Return the (X, Y) coordinate for the center point of the cell that contains the specified text.  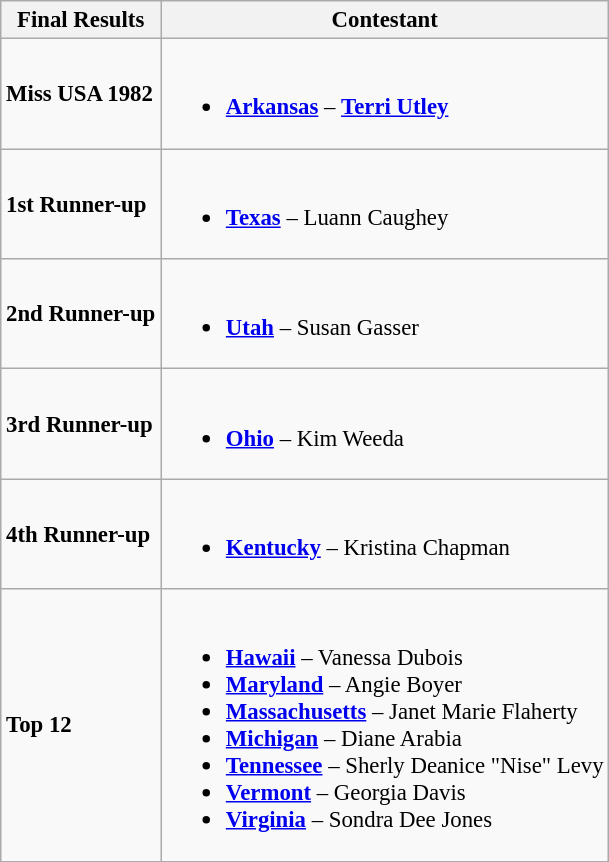
Utah – Susan Gasser (385, 314)
Top 12 (81, 725)
Kentucky – Kristina Chapman (385, 534)
Final Results (81, 20)
Texas – Luann Caughey (385, 204)
Ohio – Kim Weeda (385, 424)
Contestant (385, 20)
1st Runner-up (81, 204)
3rd Runner-up (81, 424)
Arkansas – Terri Utley (385, 94)
Miss USA 1982 (81, 94)
2nd Runner-up (81, 314)
4th Runner-up (81, 534)
